Detect which cell encompasses the target text, then output its (X, Y) center coordinate. 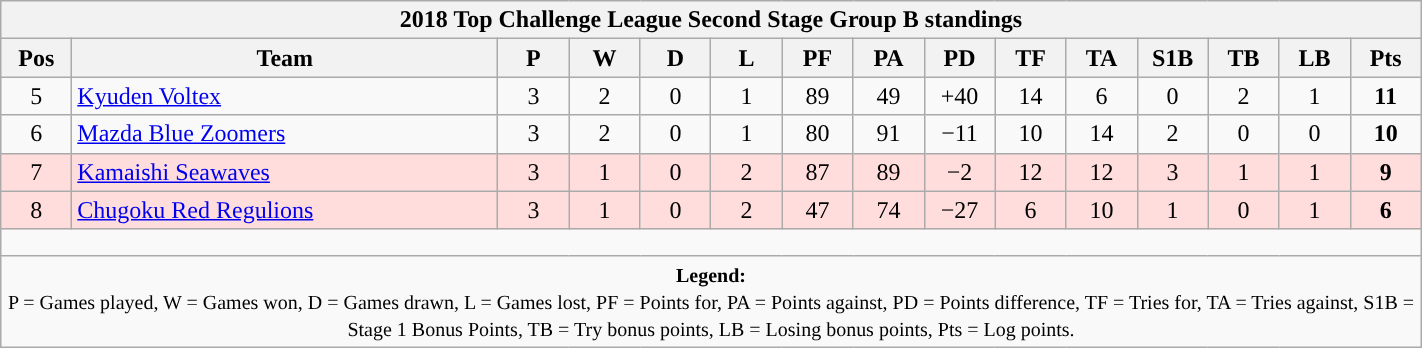
TF (1030, 58)
11 (1386, 96)
Pos (36, 58)
D (676, 58)
LB (1314, 58)
−11 (960, 134)
74 (888, 210)
Pts (1386, 58)
TB (1244, 58)
Chugoku Red Regulions (285, 210)
Team (285, 58)
91 (888, 134)
−2 (960, 172)
8 (36, 210)
PA (888, 58)
PD (960, 58)
S1B (1172, 58)
2018 Top Challenge League Second Stage Group B standings (711, 20)
5 (36, 96)
PF (818, 58)
87 (818, 172)
9 (1386, 172)
TA (1102, 58)
49 (888, 96)
−27 (960, 210)
Kamaishi Seawaves (285, 172)
+40 (960, 96)
Mazda Blue Zoomers (285, 134)
W (604, 58)
47 (818, 210)
7 (36, 172)
L (746, 58)
80 (818, 134)
Kyuden Voltex (285, 96)
P (534, 58)
